Detect which cell encompasses the target text, then output its (X, Y) center coordinate. 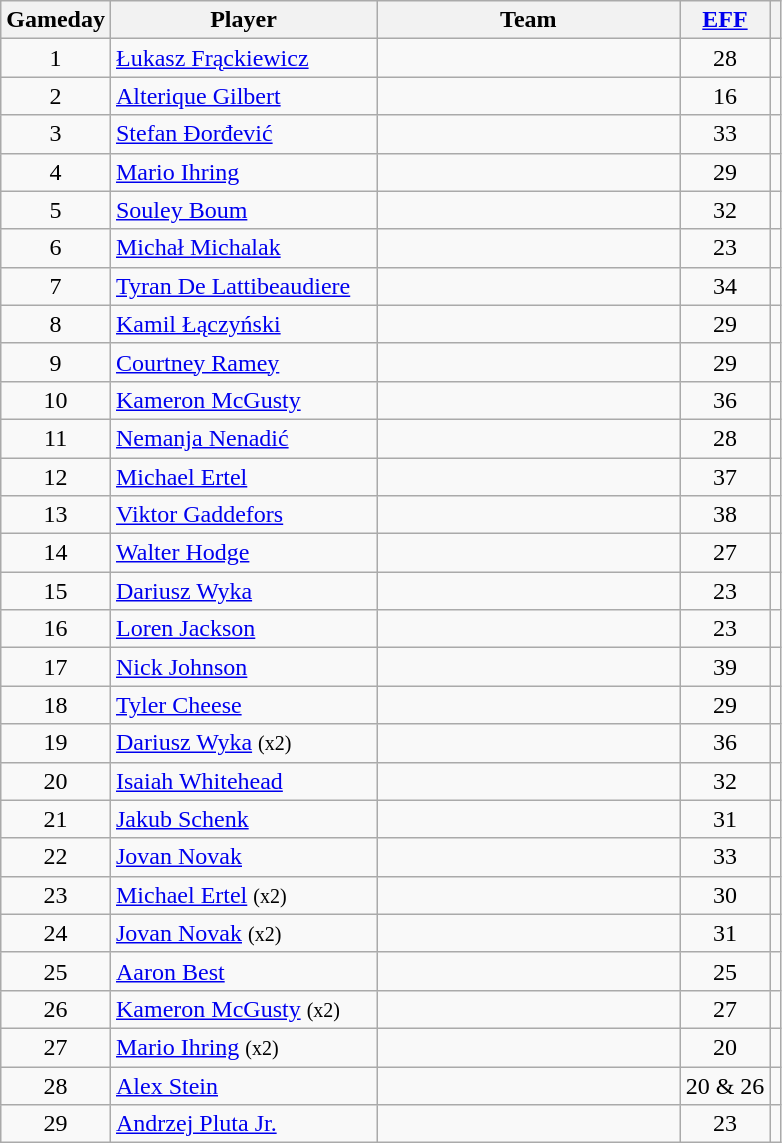
37 (725, 477)
7 (56, 286)
6 (56, 248)
Michał Michalak (243, 248)
Alex Stein (243, 1085)
Player (243, 20)
20 & 26 (725, 1085)
EFF (725, 20)
30 (725, 895)
Dariusz Wyka (x2) (243, 743)
Andrzej Pluta Jr. (243, 1124)
Jovan Novak (243, 857)
Alterique Gilbert (243, 96)
26 (56, 1009)
18 (56, 705)
Tyran De Lattibeaudiere (243, 286)
Łukasz Frąckiewicz (243, 58)
12 (56, 477)
2 (56, 96)
8 (56, 324)
10 (56, 400)
Nemanja Nenadić (243, 438)
Walter Hodge (243, 553)
Gameday (56, 20)
Team (529, 20)
Mario Ihring (x2) (243, 1047)
Michael Ertel (243, 477)
Kamil Łączyński (243, 324)
14 (56, 553)
9 (56, 362)
39 (725, 667)
Souley Boum (243, 210)
Jovan Novak (x2) (243, 933)
3 (56, 134)
Kameron McGusty (243, 400)
13 (56, 515)
Isaiah Whitehead (243, 781)
11 (56, 438)
Nick Johnson (243, 667)
17 (56, 667)
Stefan Đorđević (243, 134)
38 (725, 515)
1 (56, 58)
Viktor Gaddefors (243, 515)
Loren Jackson (243, 629)
Tyler Cheese (243, 705)
34 (725, 286)
Kameron McGusty (x2) (243, 1009)
Jakub Schenk (243, 819)
19 (56, 743)
4 (56, 172)
5 (56, 210)
22 (56, 857)
21 (56, 819)
Courtney Ramey (243, 362)
15 (56, 591)
Mario Ihring (243, 172)
Aaron Best (243, 971)
Dariusz Wyka (243, 591)
Michael Ertel (x2) (243, 895)
24 (56, 933)
